Detect which cell encompasses the target text, then output its (x, y) center coordinate. 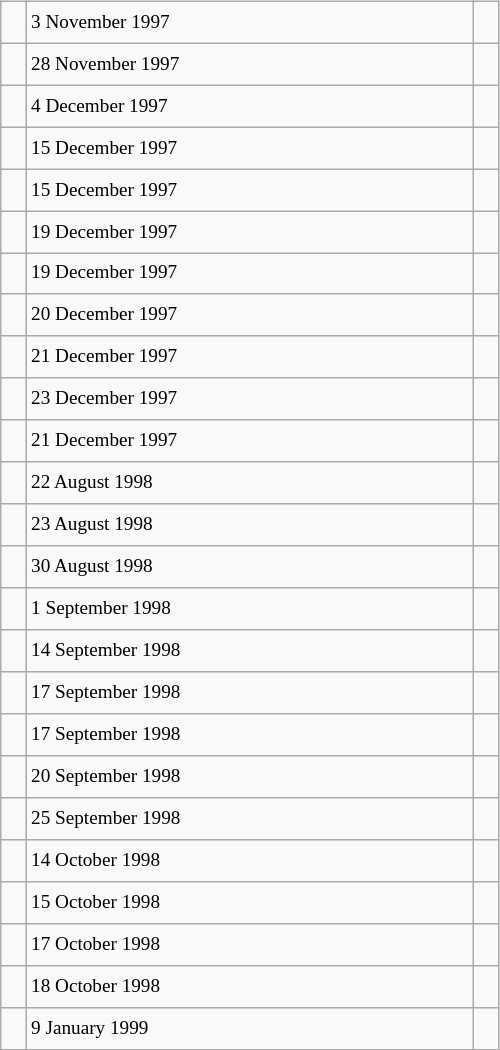
28 November 1997 (249, 64)
14 October 1998 (249, 861)
18 October 1998 (249, 986)
20 December 1997 (249, 315)
23 December 1997 (249, 399)
25 September 1998 (249, 819)
9 January 1999 (249, 1028)
22 August 1998 (249, 483)
30 August 1998 (249, 567)
15 October 1998 (249, 902)
17 October 1998 (249, 944)
23 August 1998 (249, 525)
1 September 1998 (249, 609)
14 September 1998 (249, 651)
4 December 1997 (249, 106)
3 November 1997 (249, 22)
20 September 1998 (249, 777)
